Determine the (X, Y) coordinate at the center of the cell enclosing the given text.  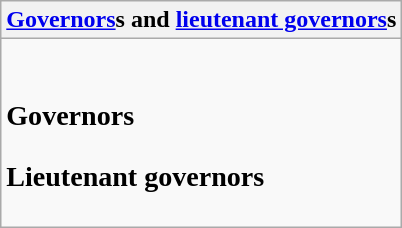
Governorss and lieutenant governorss (202, 20)
GovernorsLieutenant governors (202, 133)
